Scan for the cell matching the given text and deliver its (X, Y) coordinate at center. 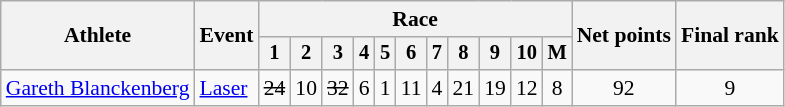
Final rank (730, 36)
Athlete (98, 36)
M (558, 54)
12 (527, 88)
5 (386, 54)
Gareth Blanckenberg (98, 88)
Race (416, 19)
92 (624, 88)
3 (338, 54)
7 (436, 54)
11 (412, 88)
24 (275, 88)
21 (463, 88)
Laser (226, 88)
19 (495, 88)
2 (306, 54)
32 (338, 88)
Net points (624, 36)
Event (226, 36)
